Capture the cell that displays the provided text and extract its [X, Y] central coordinate. 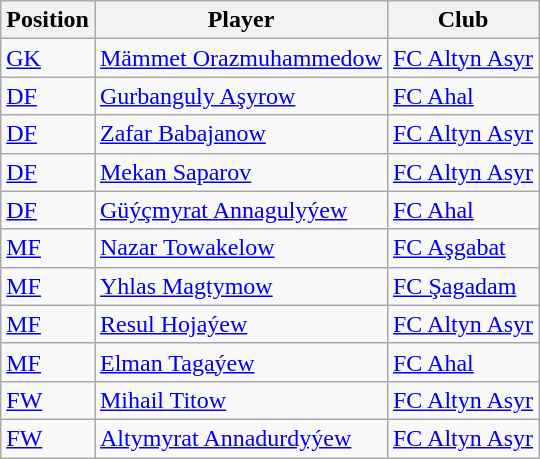
Gurbanguly Aşyrow [240, 96]
Altymyrat Annadurdyýew [240, 438]
Mekan Saparov [240, 172]
FC Şagadam [462, 286]
FC Aşgabat [462, 248]
Player [240, 20]
Nazar Towakelow [240, 248]
Position [48, 20]
GK [48, 58]
Yhlas Magtymow [240, 286]
Mihail Titow [240, 400]
Elman Tagaýew [240, 362]
Zafar Babajanow [240, 134]
Club [462, 20]
Resul Hojaýew [240, 324]
Güýçmyrat Annagulyýew [240, 210]
Mämmet Orazmuhammedow [240, 58]
